From the cell containing the given text, extract its center point as (x, y) coordinate. 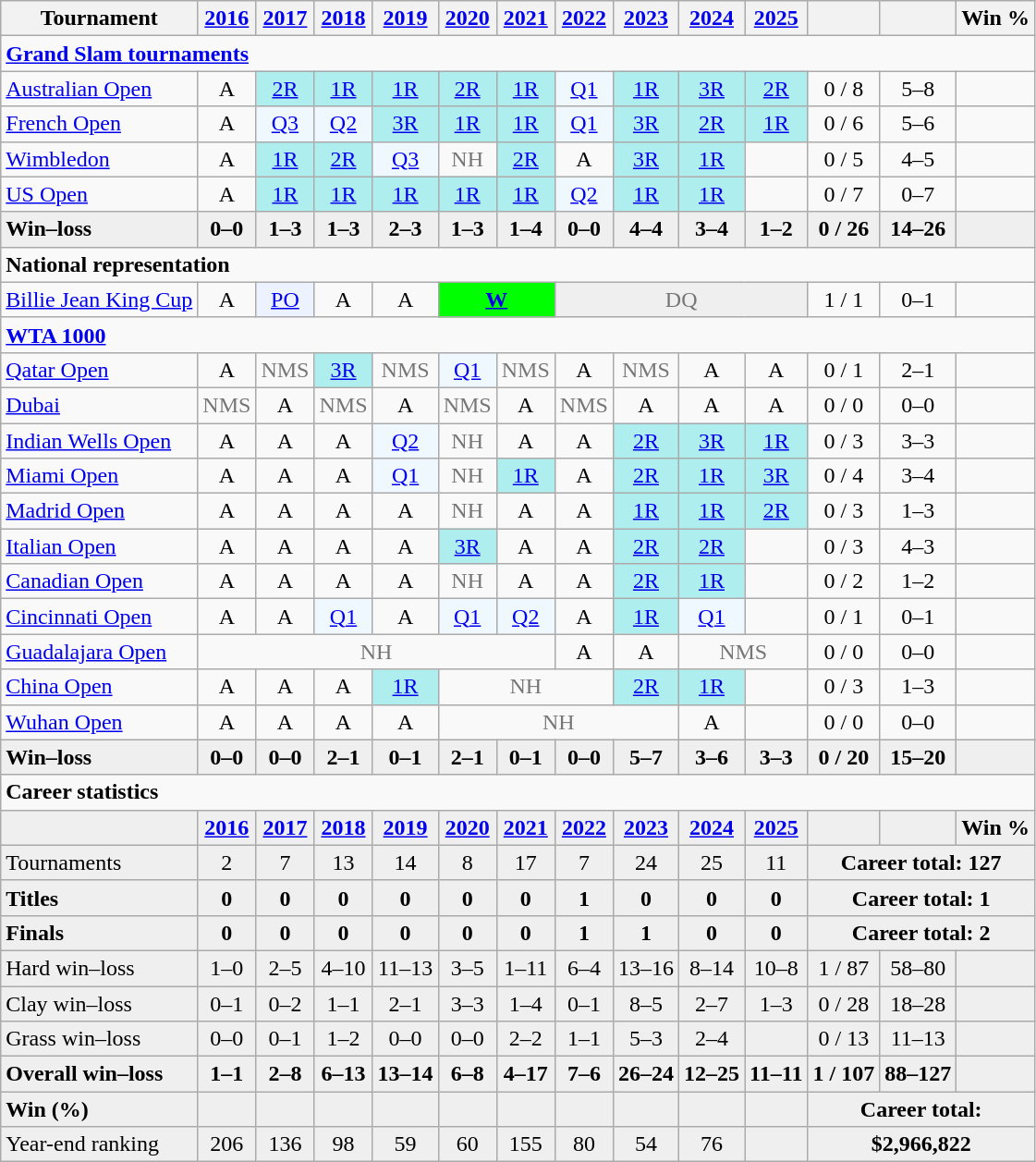
25 (712, 862)
5–3 (645, 1039)
2–4 (712, 1039)
0 / 20 (844, 757)
WTA 1000 (518, 335)
Year-end ranking (100, 1144)
88–127 (919, 1074)
4–17 (525, 1074)
Career total: 1 (920, 898)
13–16 (645, 968)
59 (405, 1144)
2–2 (525, 1039)
10–8 (776, 968)
5–8 (919, 89)
4–3 (919, 546)
6–8 (468, 1074)
24 (645, 862)
2 (227, 862)
Overall win–loss (100, 1074)
Win (%) (100, 1109)
1 / 107 (844, 1074)
0 / 13 (844, 1039)
6–13 (344, 1074)
8–5 (645, 1003)
Grass win–loss (100, 1039)
8–14 (712, 968)
Tournament (100, 18)
$2,966,822 (920, 1144)
206 (227, 1144)
26–24 (645, 1074)
6–4 (584, 968)
Indian Wells Open (100, 441)
2–5 (285, 968)
4–5 (919, 159)
155 (525, 1144)
China Open (100, 687)
DQ (681, 300)
17 (525, 862)
French Open (100, 124)
Career total: 127 (920, 862)
National representation (518, 264)
15–20 (919, 757)
Tournaments (100, 862)
Finals (100, 933)
Career total: 2 (920, 933)
1–11 (525, 968)
8 (468, 862)
2–7 (712, 1003)
0 / 2 (844, 581)
Australian Open (100, 89)
136 (285, 1144)
80 (584, 1144)
Italian Open (100, 546)
12–25 (712, 1074)
0 / 6 (844, 124)
1 / 1 (844, 300)
76 (712, 1144)
2–3 (405, 229)
0 / 8 (844, 89)
Madrid Open (100, 511)
Billie Jean King Cup (100, 300)
Cincinnati Open (100, 617)
7–6 (584, 1074)
14–26 (919, 229)
5–7 (645, 757)
Miami Open (100, 476)
Wuhan Open (100, 722)
54 (645, 1144)
Titles (100, 898)
Career total: (920, 1109)
58–80 (919, 968)
0 / 7 (844, 194)
0 / 28 (844, 1003)
13–14 (405, 1074)
Hard win–loss (100, 968)
Qatar Open (100, 370)
0 / 4 (844, 476)
Wimbledon (100, 159)
Dubai (100, 405)
11–11 (776, 1074)
0–2 (285, 1003)
1 / 87 (844, 968)
US Open (100, 194)
18–28 (919, 1003)
Guadalajara Open (100, 652)
Career statistics (518, 792)
1–0 (227, 968)
0 / 5 (844, 159)
Canadian Open (100, 581)
13 (344, 862)
4–4 (645, 229)
0 / 26 (844, 229)
98 (344, 1144)
0–7 (919, 194)
3–5 (468, 968)
14 (405, 862)
2–8 (285, 1074)
W (496, 300)
60 (468, 1144)
Clay win–loss (100, 1003)
5–6 (919, 124)
3–6 (712, 757)
11 (776, 862)
4–10 (344, 968)
PO (285, 300)
Grand Slam tournaments (518, 54)
